Detect which cell encompasses the target text, then output its [x, y] center coordinate. 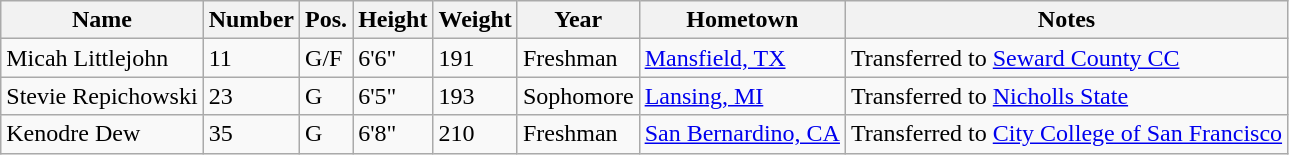
35 [251, 134]
Stevie Repichowski [102, 96]
6'5" [393, 96]
23 [251, 96]
Transferred to Nicholls State [1066, 96]
Year [578, 20]
210 [475, 134]
Number [251, 20]
San Bernardino, CA [742, 134]
Micah Littlejohn [102, 58]
Hometown [742, 20]
6'6" [393, 58]
191 [475, 58]
Lansing, MI [742, 96]
6'8" [393, 134]
Weight [475, 20]
Kenodre Dew [102, 134]
G/F [326, 58]
Sophomore [578, 96]
Notes [1066, 20]
Pos. [326, 20]
Height [393, 20]
Transferred to City College of San Francisco [1066, 134]
Name [102, 20]
193 [475, 96]
Mansfield, TX [742, 58]
Transferred to Seward County CC [1066, 58]
11 [251, 58]
